Determine the [X, Y] coordinate at the center of the cell enclosing the given text.  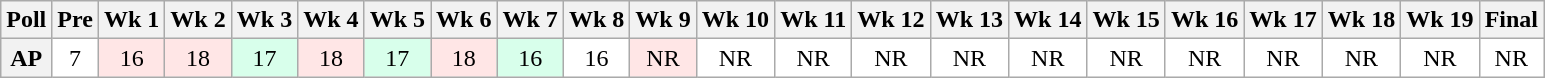
Wk 15 [1126, 20]
Final [1511, 20]
Wk 10 [735, 20]
Wk 13 [969, 20]
Wk 17 [1283, 20]
Wk 14 [1048, 20]
Wk 7 [530, 20]
7 [76, 58]
Wk 18 [1361, 20]
Wk 1 [131, 20]
Wk 9 [663, 20]
AP [26, 58]
Wk 11 [814, 20]
Wk 6 [464, 20]
Wk 12 [891, 20]
Wk 19 [1440, 20]
Wk 2 [198, 20]
Pre [76, 20]
Poll [26, 20]
Wk 3 [264, 20]
Wk 8 [596, 20]
Wk 5 [397, 20]
Wk 4 [331, 20]
Wk 16 [1204, 20]
